For the text-containing cell, return its midpoint in [X, Y] coordinate format. 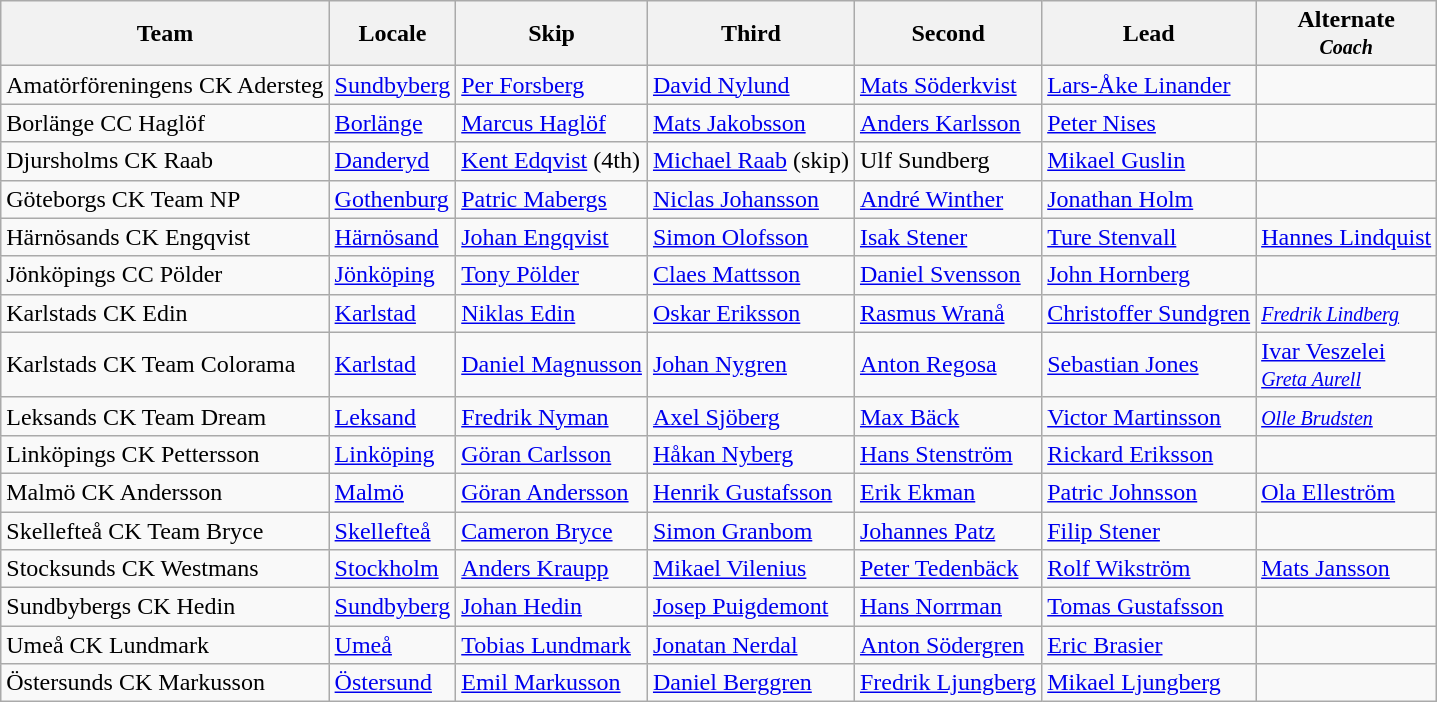
Emil Markusson [552, 683]
Skip [552, 34]
Fredrik Nyman [552, 416]
Karlstads CK Team Colorama [165, 364]
Jönköpings CC Pölder [165, 275]
Daniel Svensson [948, 275]
Östersunds CK Markusson [165, 683]
Skellefteå [392, 531]
Danderyd [392, 161]
Hannes Lindquist [1346, 237]
Sebastian Jones [1149, 364]
Fredrik Lindberg [1346, 313]
Malmö [392, 492]
Jonatan Nerdal [750, 645]
Linköpings CK Pettersson [165, 454]
Eric Brasier [1149, 645]
Fredrik Ljungberg [948, 683]
Rasmus Wranå [948, 313]
Isak Stener [948, 237]
Östersund [392, 683]
Team [165, 34]
Umeå [392, 645]
Peter Tedenbäck [948, 569]
Anton Södergren [948, 645]
Jönköping [392, 275]
Third [750, 34]
Michael Raab (skip) [750, 161]
Rickard Eriksson [1149, 454]
Kent Edqvist (4th) [552, 161]
Amatörföreningens CK Adersteg [165, 85]
Anders Karlsson [948, 123]
Hans Stenström [948, 454]
John Hornberg [1149, 275]
David Nylund [750, 85]
André Winther [948, 199]
Tomas Gustafsson [1149, 607]
Ulf Sundberg [948, 161]
Cameron Bryce [552, 531]
Peter Nises [1149, 123]
Umeå CK Lundmark [165, 645]
Tobias Lundmark [552, 645]
Mikael Ljungberg [1149, 683]
Johan Hedin [552, 607]
Borlänge CC Haglöf [165, 123]
Olle Brudsten [1346, 416]
Johan Engqvist [552, 237]
Härnösand [392, 237]
Christoffer Sundgren [1149, 313]
Patric Johnsson [1149, 492]
Göteborgs CK Team NP [165, 199]
Mikael Guslin [1149, 161]
Sundbybergs CK Hedin [165, 607]
Mats Jakobsson [750, 123]
Mikael Vilenius [750, 569]
Josep Puigdemont [750, 607]
AlternateCoach [1346, 34]
Borlänge [392, 123]
Stocksunds CK Westmans [165, 569]
Jonathan Holm [1149, 199]
Ola Elleström [1346, 492]
Linköping [392, 454]
Daniel Berggren [750, 683]
Simon Granbom [750, 531]
Locale [392, 34]
Göran Carlsson [552, 454]
Håkan Nyberg [750, 454]
Johan Nygren [750, 364]
Henrik Gustafsson [750, 492]
Erik Ekman [948, 492]
Leksand [392, 416]
Ture Stenvall [1149, 237]
Tony Pölder [552, 275]
Karlstads CK Edin [165, 313]
Victor Martinsson [1149, 416]
Skellefteå CK Team Bryce [165, 531]
Niclas Johansson [750, 199]
Marcus Haglöf [552, 123]
Anders Kraupp [552, 569]
Djursholms CK Raab [165, 161]
Per Forsberg [552, 85]
Lead [1149, 34]
Rolf Wikström [1149, 569]
Niklas Edin [552, 313]
Patric Mabergs [552, 199]
Filip Stener [1149, 531]
Daniel Magnusson [552, 364]
Axel Sjöberg [750, 416]
Malmö CK Andersson [165, 492]
Mats Jansson [1346, 569]
Lars-Åke Linander [1149, 85]
Max Bäck [948, 416]
Härnösands CK Engqvist [165, 237]
Oskar Eriksson [750, 313]
Göran Andersson [552, 492]
Stockholm [392, 569]
Mats Söderkvist [948, 85]
Ivar VeszeleiGreta Aurell [1346, 364]
Gothenburg [392, 199]
Claes Mattsson [750, 275]
Anton Regosa [948, 364]
Simon Olofsson [750, 237]
Second [948, 34]
Leksands CK Team Dream [165, 416]
Hans Norrman [948, 607]
Johannes Patz [948, 531]
